From the cell containing the given text, extract its center point as (x, y) coordinate. 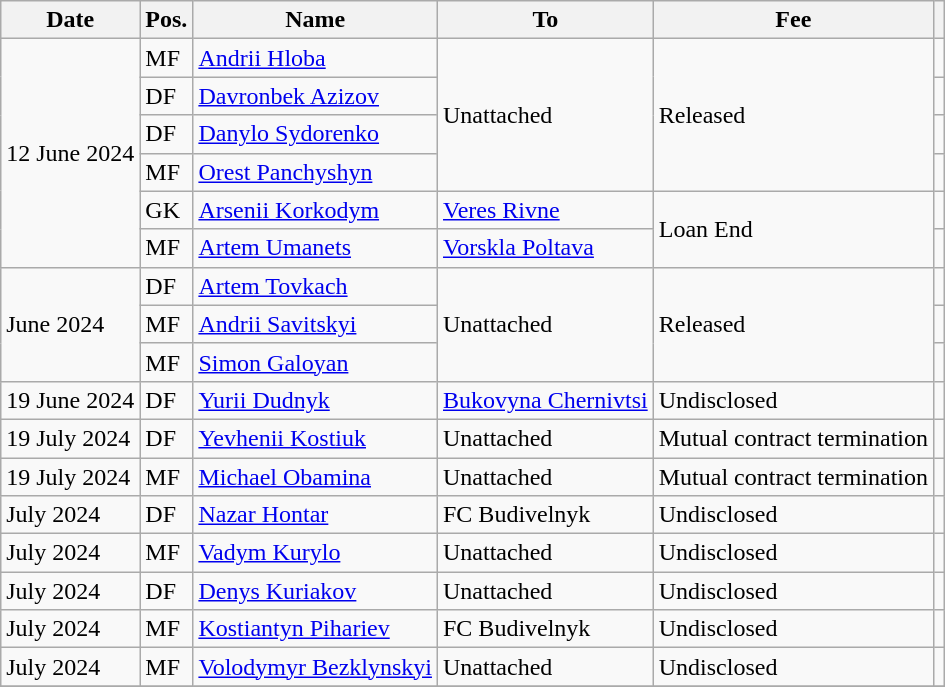
12 June 2024 (70, 153)
Danylo Sydorenko (316, 134)
Pos. (166, 20)
Vadym Kurylo (316, 553)
Nazar Hontar (316, 515)
GK (166, 210)
Michael Obamina (316, 477)
Vorskla Poltava (545, 248)
Andrii Savitskyi (316, 324)
19 June 2024 (70, 400)
To (545, 20)
Kostiantyn Pihariev (316, 629)
Davronbek Azizov (316, 96)
Simon Galoyan (316, 362)
Name (316, 20)
June 2024 (70, 324)
Loan End (793, 229)
Artem Tovkach (316, 286)
Fee (793, 20)
Arsenii Korkodym (316, 210)
Yevhenii Kostiuk (316, 438)
Bukovyna Chernivtsi (545, 400)
Veres Rivne (545, 210)
Denys Kuriakov (316, 591)
Artem Umanets (316, 248)
Date (70, 20)
Orest Panchyshyn (316, 172)
Andrii Hloba (316, 58)
Yurii Dudnyk (316, 400)
Volodymyr Bezklynskyi (316, 667)
